Return (x, y) of the center of cell containing provided text 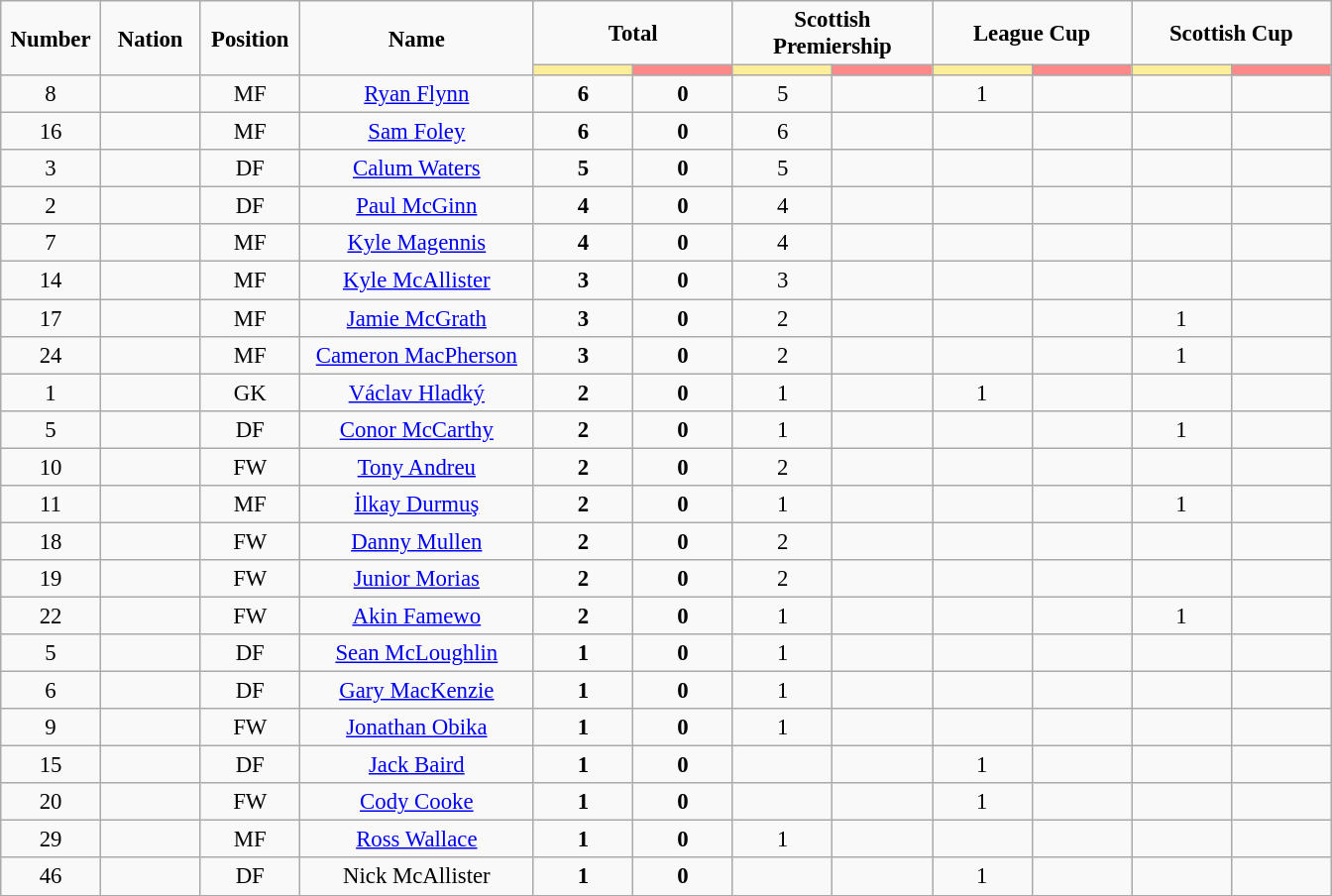
20 (52, 802)
Kyle McAllister (417, 280)
16 (52, 132)
Nick McAllister (417, 877)
24 (52, 355)
19 (52, 579)
11 (52, 504)
Ryan Flynn (417, 94)
17 (52, 318)
Conor McCarthy (417, 429)
Tony Andreu (417, 467)
League Cup (1031, 34)
14 (52, 280)
Scottish Cup (1231, 34)
Kyle Magennis (417, 243)
Sean McLoughlin (417, 653)
Cameron MacPherson (417, 355)
9 (52, 728)
Danny Mullen (417, 541)
Jamie McGrath (417, 318)
İlkay Durmuş (417, 504)
46 (52, 877)
29 (52, 840)
Cody Cooke (417, 802)
18 (52, 541)
Paul McGinn (417, 206)
GK (250, 392)
10 (52, 467)
Nation (151, 38)
Total (632, 34)
Ross Wallace (417, 840)
Václav Hladký (417, 392)
22 (52, 616)
Gary MacKenzie (417, 691)
Name (417, 38)
Scottish Premiership (832, 34)
Jack Baird (417, 765)
Number (52, 38)
Akin Famewo (417, 616)
Junior Morias (417, 579)
Jonathan Obika (417, 728)
Sam Foley (417, 132)
Position (250, 38)
Calum Waters (417, 168)
8 (52, 94)
15 (52, 765)
7 (52, 243)
